Provide the [X, Y] coordinate of the cell's center where the given text is located.  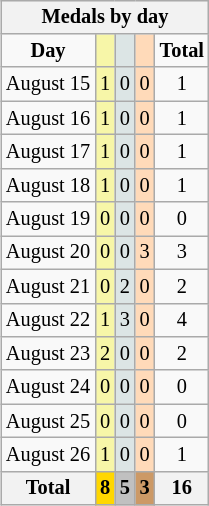
8 [105, 488]
August 24 [48, 387]
August 16 [48, 118]
August 22 [48, 320]
August 21 [48, 286]
August 15 [48, 84]
August 19 [48, 219]
August 26 [48, 455]
August 18 [48, 185]
16 [182, 488]
Medals by day [105, 17]
5 [125, 488]
August 23 [48, 354]
August 20 [48, 253]
August 17 [48, 152]
Day [48, 51]
4 [182, 320]
August 25 [48, 421]
